Find where the given text appears and provide that cell's center as (X, Y) coordinate. 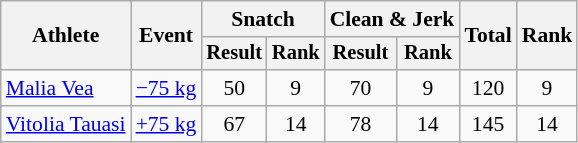
Vitolia Tauasi (66, 124)
70 (361, 88)
Clean & Jerk (392, 19)
67 (234, 124)
+75 kg (166, 124)
Athlete (66, 36)
Snatch (262, 19)
Total (488, 36)
145 (488, 124)
Event (166, 36)
−75 kg (166, 88)
78 (361, 124)
Malia Vea (66, 88)
50 (234, 88)
120 (488, 88)
